Output the (X, Y) coordinate of the center of the cell containing the given text.  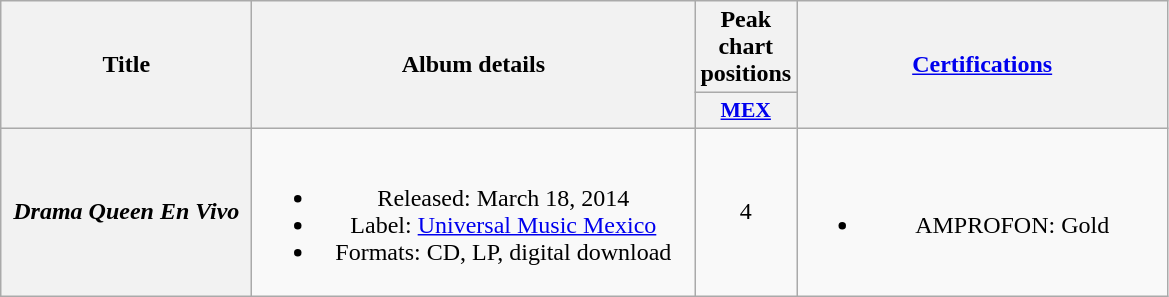
Album details (474, 65)
Peak chart positions (746, 47)
Title (126, 65)
MEX (746, 111)
4 (746, 212)
Drama Queen En Vivo (126, 212)
AMPROFON: Gold (982, 212)
Released: March 18, 2014Label: Universal Music MexicoFormats: CD, LP, digital download (474, 212)
Certifications (982, 65)
